Return [x, y] of the center of cell containing provided text 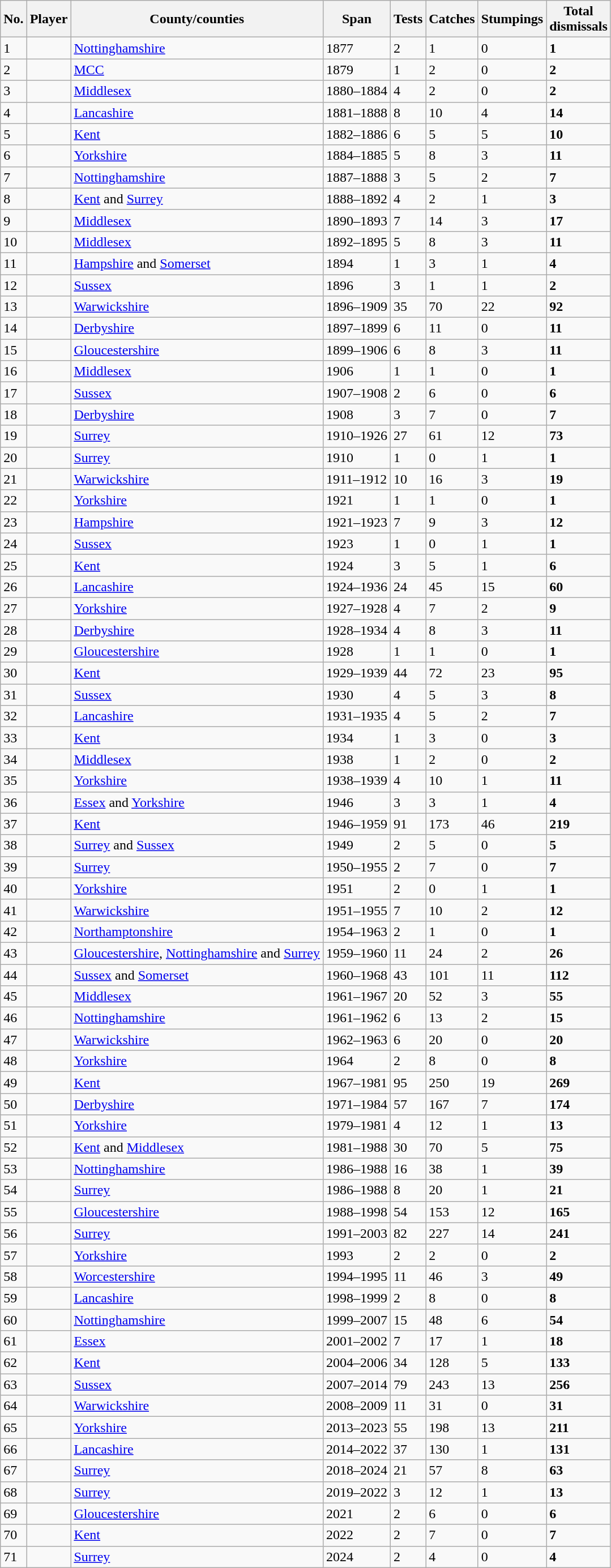
2013–2023 [357, 1428]
167 [452, 1104]
2019–2022 [357, 1492]
72 [452, 673]
1921 [357, 501]
153 [452, 1212]
1931–1935 [357, 716]
1880–1884 [357, 91]
1960–1968 [357, 975]
1994–1995 [357, 1276]
1993 [357, 1255]
68 [14, 1492]
1877 [357, 48]
69 [14, 1514]
1938 [357, 759]
MCC [197, 70]
1928 [357, 652]
1971–1984 [357, 1104]
1924–1936 [357, 587]
1897–1899 [357, 328]
Hampshire and Somerset [197, 263]
1896–1909 [357, 307]
241 [579, 1233]
1951 [357, 888]
1950–1955 [357, 867]
128 [452, 1363]
No. [14, 19]
131 [579, 1449]
2018–2024 [357, 1471]
1951–1955 [357, 910]
1981–1988 [357, 1147]
1949 [357, 845]
Surrey and Sussex [197, 845]
1892–1895 [357, 242]
75 [579, 1147]
Worcestershire [197, 1276]
1961–1962 [357, 1018]
1934 [357, 738]
1954–1963 [357, 932]
82 [408, 1233]
1910–1926 [357, 436]
64 [14, 1406]
29 [14, 652]
Essex [197, 1341]
Catches [452, 19]
1923 [357, 544]
Northamptonshire [197, 932]
211 [579, 1428]
1896 [357, 285]
65 [14, 1428]
Kent and Surrey [197, 199]
1938–1939 [357, 781]
1929–1939 [357, 673]
1988–1998 [357, 1212]
1887–1888 [357, 177]
59 [14, 1298]
Span [357, 19]
62 [14, 1363]
County/counties [197, 19]
2022 [357, 1535]
256 [579, 1385]
1998–1999 [357, 1298]
91 [408, 824]
2024 [357, 1557]
269 [579, 1083]
243 [452, 1385]
53 [14, 1169]
28 [14, 630]
58 [14, 1276]
1962–1963 [357, 1040]
Sussex and Somerset [197, 975]
1911–1912 [357, 479]
1899–1906 [357, 350]
32 [14, 716]
1910 [357, 458]
1928–1934 [357, 630]
219 [579, 824]
42 [14, 932]
133 [579, 1363]
40 [14, 888]
1906 [357, 371]
79 [408, 1385]
36 [14, 802]
51 [14, 1126]
1921–1923 [357, 522]
1946–1959 [357, 824]
2007–2014 [357, 1385]
130 [452, 1449]
1999–2007 [357, 1320]
Tests [408, 19]
50 [14, 1104]
1881–1888 [357, 113]
47 [14, 1040]
Kent and Middlesex [197, 1147]
Totaldismissals [579, 19]
1959–1960 [357, 953]
92 [579, 307]
1879 [357, 70]
1882–1886 [357, 134]
41 [14, 910]
Gloucestershire, Nottinghamshire and Surrey [197, 953]
1888–1892 [357, 199]
1907–1908 [357, 393]
101 [452, 975]
198 [452, 1428]
66 [14, 1449]
1964 [357, 1061]
2008–2009 [357, 1406]
Essex and Yorkshire [197, 802]
1884–1885 [357, 156]
227 [452, 1233]
Hampshire [197, 522]
1991–2003 [357, 1233]
174 [579, 1104]
2021 [357, 1514]
2004–2006 [357, 1363]
1908 [357, 415]
1930 [357, 695]
1946 [357, 802]
250 [452, 1083]
73 [579, 436]
33 [14, 738]
71 [14, 1557]
1894 [357, 263]
1979–1981 [357, 1126]
173 [452, 824]
Stumpings [512, 19]
1890–1893 [357, 220]
165 [579, 1212]
Player [49, 19]
56 [14, 1233]
1927–1928 [357, 608]
1967–1981 [357, 1083]
2001–2002 [357, 1341]
67 [14, 1471]
112 [579, 975]
25 [14, 565]
1924 [357, 565]
2014–2022 [357, 1449]
1961–1967 [357, 997]
